Search for the cell housing the specified text and yield its [X, Y] center coordinate. 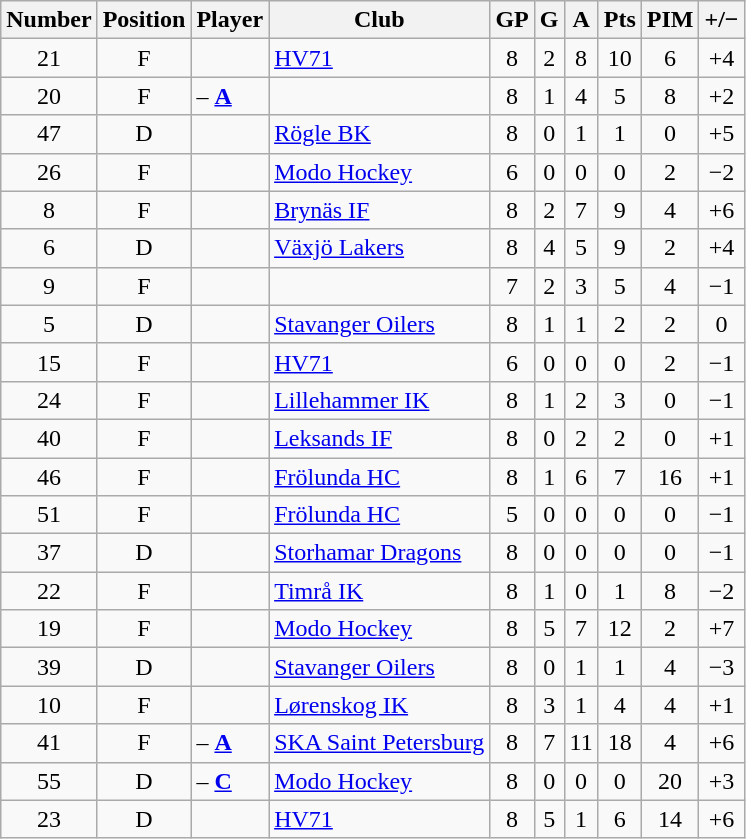
39 [49, 667]
46 [49, 477]
+5 [722, 134]
+3 [722, 781]
A [581, 20]
37 [49, 553]
51 [49, 515]
18 [620, 743]
Player [230, 20]
Number [49, 20]
15 [49, 362]
PIM [670, 20]
GP [512, 20]
+/− [722, 20]
Storhamar Dragons [380, 553]
+2 [722, 96]
Rögle BK [380, 134]
40 [49, 438]
Position [144, 20]
– C [230, 781]
Lillehammer IK [380, 400]
Club [380, 20]
Växjö Lakers [380, 248]
Timrå IK [380, 591]
47 [49, 134]
23 [49, 819]
14 [670, 819]
19 [49, 629]
55 [49, 781]
41 [49, 743]
G [549, 20]
16 [670, 477]
SKA Saint Petersburg [380, 743]
Brynäs IF [380, 210]
Lørenskog IK [380, 705]
24 [49, 400]
21 [49, 58]
+7 [722, 629]
Pts [620, 20]
−3 [722, 667]
22 [49, 591]
26 [49, 172]
12 [620, 629]
Leksands IF [380, 438]
11 [581, 743]
